Search for the cell housing the specified text and yield its (x, y) center coordinate. 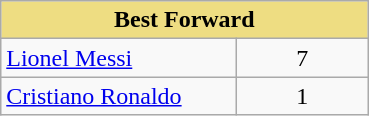
Lionel Messi (119, 58)
Best Forward (184, 20)
1 (302, 96)
7 (302, 58)
Cristiano Ronaldo (119, 96)
